For the text-containing cell, return its midpoint in (x, y) coordinate format. 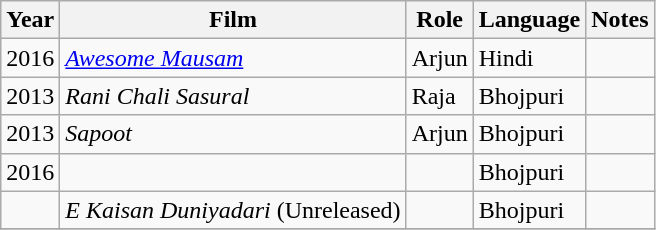
E Kaisan Duniyadari (Unreleased) (233, 210)
Sapoot (233, 134)
Raja (440, 96)
Role (440, 20)
Notes (620, 20)
Awesome Mausam (233, 58)
Hindi (529, 58)
Film (233, 20)
Language (529, 20)
Year (30, 20)
Rani Chali Sasural (233, 96)
